Return [x, y] of the center of cell containing provided text 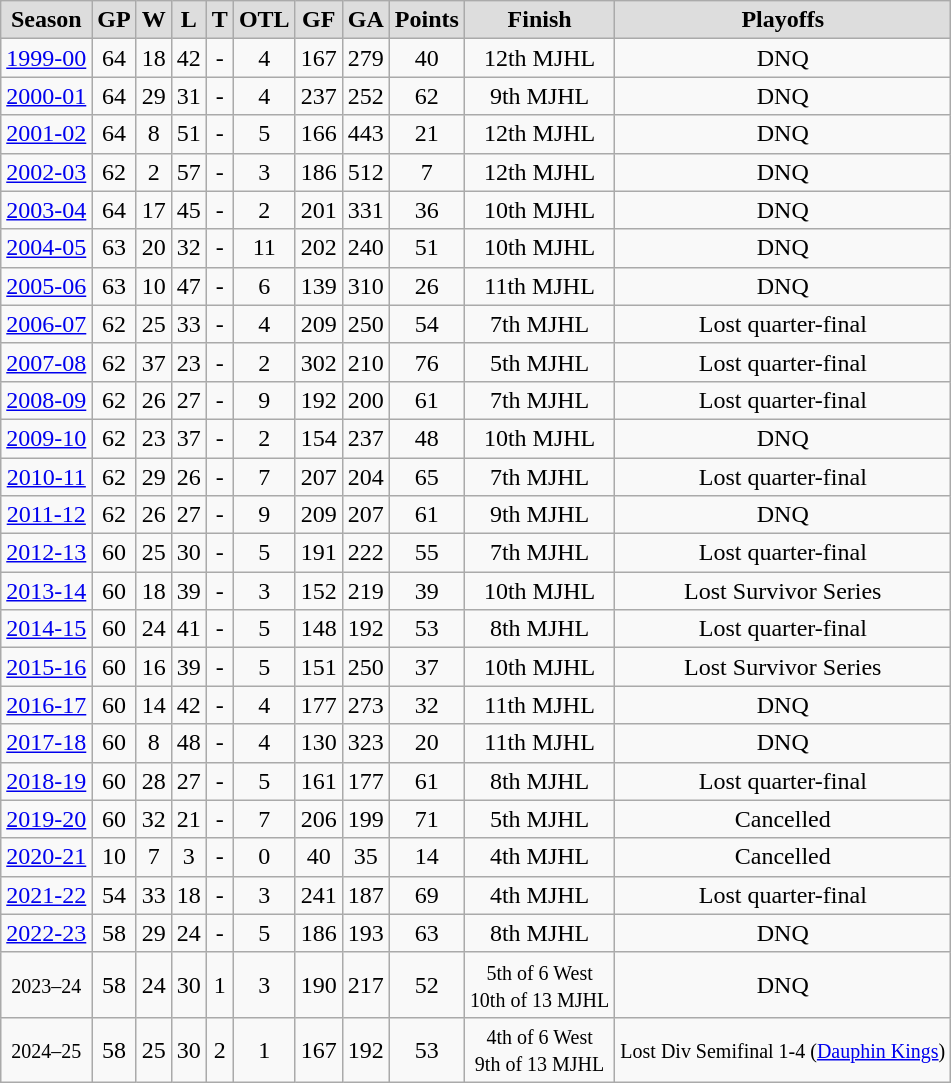
16 [154, 667]
187 [366, 895]
57 [188, 172]
200 [366, 400]
76 [426, 362]
35 [366, 857]
240 [366, 248]
71 [426, 819]
2009-10 [46, 438]
193 [366, 933]
65 [426, 477]
190 [318, 984]
Finish [539, 20]
47 [188, 286]
202 [318, 248]
52 [426, 984]
2012-13 [46, 553]
206 [318, 819]
323 [366, 743]
2019-20 [46, 819]
Playoffs [783, 20]
36 [426, 210]
4th of 6 West9th of 13 MJHL [539, 1050]
130 [318, 743]
28 [154, 781]
2003-04 [46, 210]
2005-06 [46, 286]
210 [366, 362]
204 [366, 477]
252 [366, 96]
W [154, 20]
2006-07 [46, 324]
152 [318, 591]
2001-02 [46, 134]
2015-16 [46, 667]
222 [366, 553]
GA [366, 20]
217 [366, 984]
Lost Div Semifinal 1-4 (Dauphin Kings) [783, 1050]
45 [188, 210]
T [220, 20]
148 [318, 629]
11 [264, 248]
OTL [264, 20]
279 [366, 58]
L [188, 20]
1999-00 [46, 58]
2000-01 [46, 96]
2021-22 [46, 895]
GP [114, 20]
2004-05 [46, 248]
5th of 6 West10th of 13 MJHL [539, 984]
2023–24 [46, 984]
2010-11 [46, 477]
331 [366, 210]
6 [264, 286]
2024–25 [46, 1050]
2017-18 [46, 743]
154 [318, 438]
2007-08 [46, 362]
161 [318, 781]
219 [366, 591]
55 [426, 553]
241 [318, 895]
151 [318, 667]
2020-21 [46, 857]
Season [46, 20]
201 [318, 210]
2014-15 [46, 629]
2008-09 [46, 400]
2018-19 [46, 781]
199 [366, 819]
310 [366, 286]
2022-23 [46, 933]
69 [426, 895]
2011-12 [46, 515]
443 [366, 134]
2002-03 [46, 172]
166 [318, 134]
191 [318, 553]
41 [188, 629]
302 [318, 362]
2013-14 [46, 591]
512 [366, 172]
0 [264, 857]
139 [318, 286]
17 [154, 210]
273 [366, 705]
31 [188, 96]
2016-17 [46, 705]
Points [426, 20]
GF [318, 20]
